Output the [X, Y] coordinate of the center of the cell containing the given text.  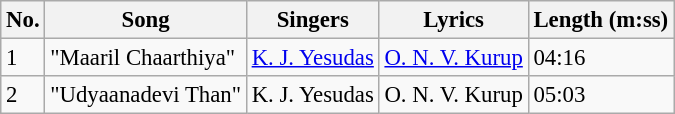
05:03 [600, 95]
1 [23, 58]
Lyrics [454, 20]
"Udyaanadevi Than" [146, 95]
Length (m:ss) [600, 20]
Song [146, 20]
No. [23, 20]
04:16 [600, 58]
Singers [312, 20]
"Maaril Chaarthiya" [146, 58]
2 [23, 95]
